Find where the given text appears and provide that cell's center as [x, y] coordinate. 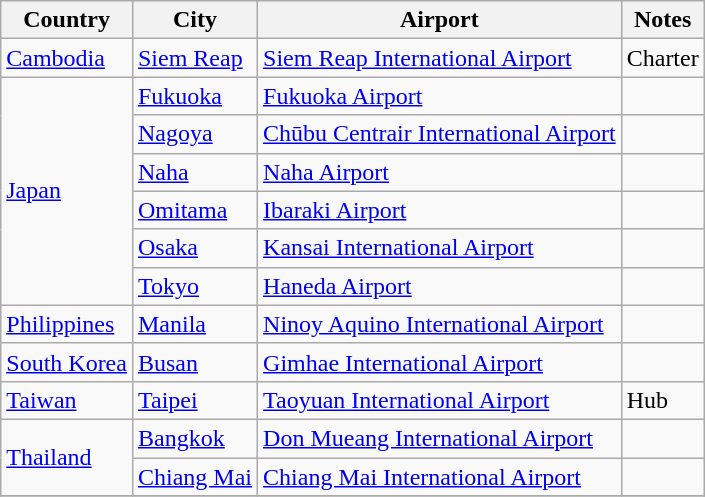
Siem Reap International Airport [440, 58]
Osaka [194, 248]
Chiang Mai International Airport [440, 477]
Haneda Airport [440, 286]
Kansai International Airport [440, 248]
City [194, 20]
Country [67, 20]
Busan [194, 362]
Ninoy Aquino International Airport [440, 324]
Hub [662, 400]
Chiang Mai [194, 477]
Notes [662, 20]
Taoyuan International Airport [440, 400]
Naha [194, 172]
Japan [67, 191]
Airport [440, 20]
Bangkok [194, 438]
Cambodia [67, 58]
Gimhae International Airport [440, 362]
Manila [194, 324]
Philippines [67, 324]
Taipei [194, 400]
Naha Airport [440, 172]
Nagoya [194, 134]
Fukuoka [194, 96]
Chūbu Centrair International Airport [440, 134]
Omitama [194, 210]
Taiwan [67, 400]
Don Mueang International Airport [440, 438]
Thailand [67, 457]
Charter [662, 58]
Fukuoka Airport [440, 96]
South Korea [67, 362]
Tokyo [194, 286]
Ibaraki Airport [440, 210]
Siem Reap [194, 58]
